Capture the cell that displays the provided text and extract its [x, y] central coordinate. 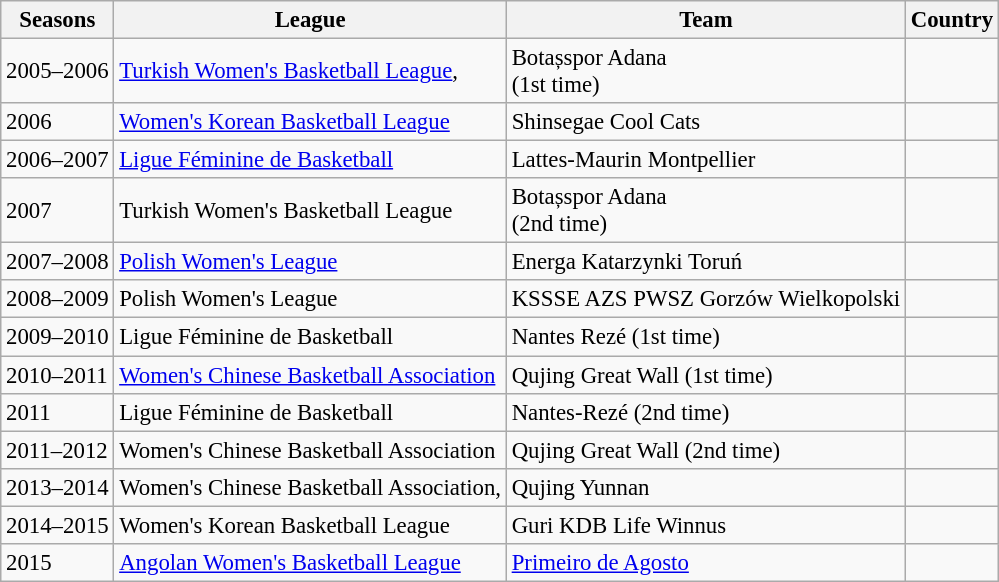
Seasons [58, 20]
2010–2011 [58, 375]
Primeiro de Agosto [706, 563]
Botașspor Adana(2nd time) [706, 210]
Nantes-Rezé (2nd time) [706, 412]
2011–2012 [58, 450]
2006–2007 [58, 160]
2011 [58, 412]
Energa Katarzynki Toruń [706, 262]
Nantes Rezé (1st time) [706, 337]
2013–2014 [58, 487]
Botașspor Adana(1st time) [706, 72]
Qujing Great Wall (1st time) [706, 375]
Angolan Women's Basketball League [310, 563]
Guri KDB Life Winnus [706, 525]
2014–2015 [58, 525]
KSSSE AZS PWSZ Gorzów Wielkopolski [706, 299]
Qujing Yunnan [706, 487]
Team [706, 20]
2005–2006 [58, 72]
League [310, 20]
Turkish Women's Basketball League [310, 210]
Women's Chinese Basketball Association, [310, 487]
2015 [58, 563]
Turkish Women's Basketball League, [310, 72]
2007 [58, 210]
Lattes-Maurin Montpellier [706, 160]
2009–2010 [58, 337]
2006 [58, 122]
Qujing Great Wall (2nd time) [706, 450]
Country [952, 20]
2007–2008 [58, 262]
2008–2009 [58, 299]
Shinsegae Cool Cats [706, 122]
